Find where the given text appears and provide that cell's center as [x, y] coordinate. 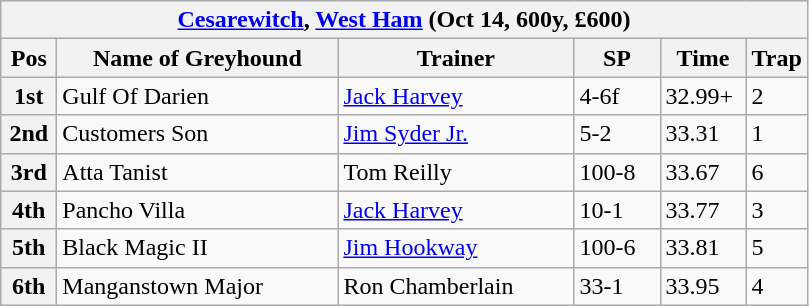
5 [776, 248]
4-6f [617, 96]
Jim Syder Jr. [456, 134]
Black Magic II [198, 248]
Pos [29, 58]
Cesarewitch, West Ham (Oct 14, 600y, £600) [404, 20]
Manganstown Major [198, 286]
32.99+ [703, 96]
2 [776, 96]
33.81 [703, 248]
33-1 [617, 286]
Trap [776, 58]
33.31 [703, 134]
4 [776, 286]
3rd [29, 172]
Jim Hookway [456, 248]
Trainer [456, 58]
6 [776, 172]
2nd [29, 134]
Customers Son [198, 134]
Gulf Of Darien [198, 96]
1 [776, 134]
5-2 [617, 134]
3 [776, 210]
10-1 [617, 210]
Atta Tanist [198, 172]
Tom Reilly [456, 172]
100-6 [617, 248]
33.95 [703, 286]
Pancho Villa [198, 210]
SP [617, 58]
Name of Greyhound [198, 58]
100-8 [617, 172]
Ron Chamberlain [456, 286]
6th [29, 286]
Time [703, 58]
33.77 [703, 210]
33.67 [703, 172]
5th [29, 248]
4th [29, 210]
1st [29, 96]
